Extract the (X, Y) coordinate from the center of the cell holding the provided text.  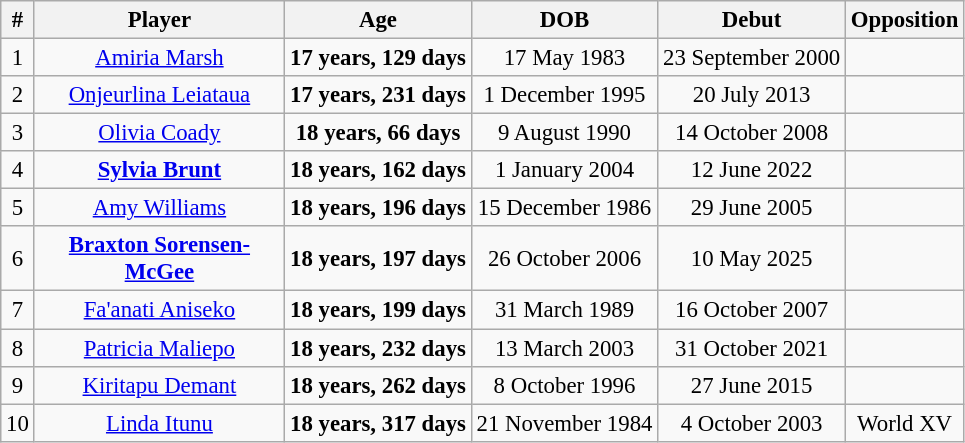
13 March 2003 (564, 348)
8 (18, 348)
Braxton Sorensen-McGee (160, 258)
18 years, 317 days (378, 423)
31 March 1989 (564, 310)
Patricia Maliepo (160, 348)
17 years, 129 days (378, 58)
Linda Itunu (160, 423)
9 August 1990 (564, 133)
6 (18, 258)
23 September 2000 (752, 58)
10 (18, 423)
15 December 1986 (564, 208)
21 November 1984 (564, 423)
World XV (904, 423)
18 years, 199 days (378, 310)
Fa'anati Aniseko (160, 310)
27 June 2015 (752, 385)
18 years, 262 days (378, 385)
31 October 2021 (752, 348)
17 years, 231 days (378, 95)
9 (18, 385)
18 years, 197 days (378, 258)
10 May 2025 (752, 258)
29 June 2005 (752, 208)
16 October 2007 (752, 310)
14 October 2008 (752, 133)
7 (18, 310)
26 October 2006 (564, 258)
4 October 2003 (752, 423)
20 July 2013 (752, 95)
4 (18, 170)
17 May 1983 (564, 58)
1 December 1995 (564, 95)
DOB (564, 20)
Kiritapu Demant (160, 385)
1 January 2004 (564, 170)
Amy Williams (160, 208)
8 October 1996 (564, 385)
2 (18, 95)
12 June 2022 (752, 170)
Amiria Marsh (160, 58)
# (18, 20)
3 (18, 133)
18 years, 232 days (378, 348)
Olivia Coady (160, 133)
Onjeurlina Leiataua (160, 95)
Opposition (904, 20)
Sylvia Brunt (160, 170)
18 years, 196 days (378, 208)
Age (378, 20)
Debut (752, 20)
18 years, 162 days (378, 170)
Player (160, 20)
5 (18, 208)
1 (18, 58)
18 years, 66 days (378, 133)
